Return the [x, y] coordinate for the center point of the cell that contains the specified text.  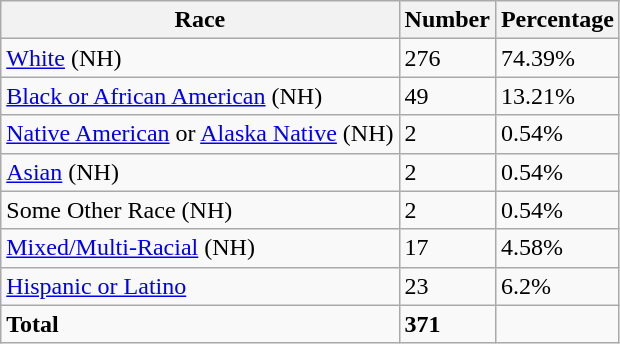
Number [447, 20]
Black or African American (NH) [200, 96]
371 [447, 324]
6.2% [557, 286]
Percentage [557, 20]
Race [200, 20]
4.58% [557, 248]
74.39% [557, 58]
17 [447, 248]
Native American or Alaska Native (NH) [200, 134]
23 [447, 286]
13.21% [557, 96]
Some Other Race (NH) [200, 210]
Hispanic or Latino [200, 286]
49 [447, 96]
Total [200, 324]
276 [447, 58]
Mixed/Multi-Racial (NH) [200, 248]
Asian (NH) [200, 172]
White (NH) [200, 58]
